Detect which cell encompasses the target text, then output its [X, Y] center coordinate. 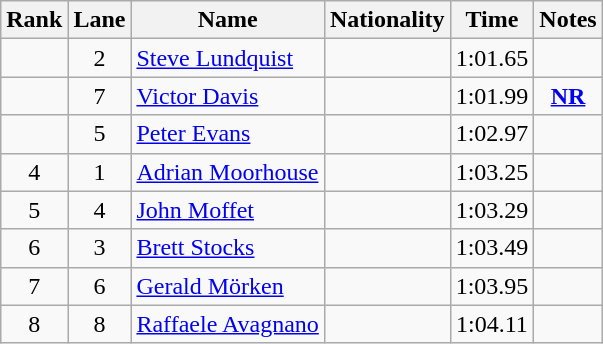
2 [100, 58]
Rank [34, 20]
1:03.29 [492, 210]
Nationality [387, 20]
1:02.97 [492, 134]
Steve Lundquist [228, 58]
John Moffet [228, 210]
Name [228, 20]
1 [100, 172]
1:01.99 [492, 96]
Time [492, 20]
1:03.25 [492, 172]
1:01.65 [492, 58]
NR [568, 96]
Raffaele Avagnano [228, 324]
Notes [568, 20]
Peter Evans [228, 134]
Brett Stocks [228, 248]
1:03.95 [492, 286]
3 [100, 248]
Lane [100, 20]
1:03.49 [492, 248]
Adrian Moorhouse [228, 172]
Gerald Mörken [228, 286]
Victor Davis [228, 96]
1:04.11 [492, 324]
